Locate the cell with the specified text and output its [X, Y] center coordinate. 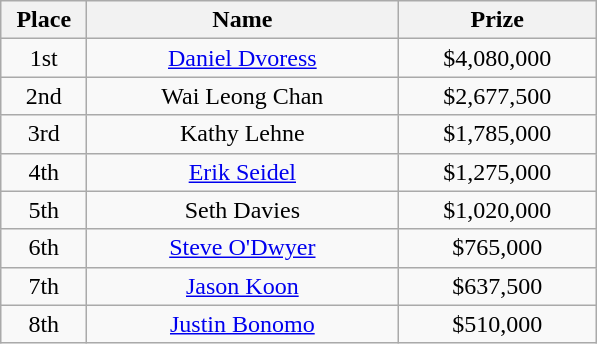
$4,080,000 [498, 58]
Wai Leong Chan [242, 96]
Place [44, 20]
Name [242, 20]
3rd [44, 134]
Steve O'Dwyer [242, 248]
2nd [44, 96]
6th [44, 248]
7th [44, 286]
Kathy Lehne [242, 134]
Jason Koon [242, 286]
Daniel Dvoress [242, 58]
8th [44, 324]
Prize [498, 20]
$1,275,000 [498, 172]
$1,020,000 [498, 210]
5th [44, 210]
Erik Seidel [242, 172]
$765,000 [498, 248]
$637,500 [498, 286]
Seth Davies [242, 210]
$510,000 [498, 324]
1st [44, 58]
Justin Bonomo [242, 324]
4th [44, 172]
$2,677,500 [498, 96]
$1,785,000 [498, 134]
